Find where the given text appears and provide that cell's center as [x, y] coordinate. 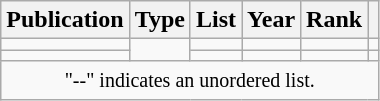
Publication [65, 20]
Type [160, 20]
List [216, 20]
Rank [334, 20]
Year [272, 20]
"--" indicates an unordered list. [190, 80]
